Detect which cell encompasses the target text, then output its [X, Y] center coordinate. 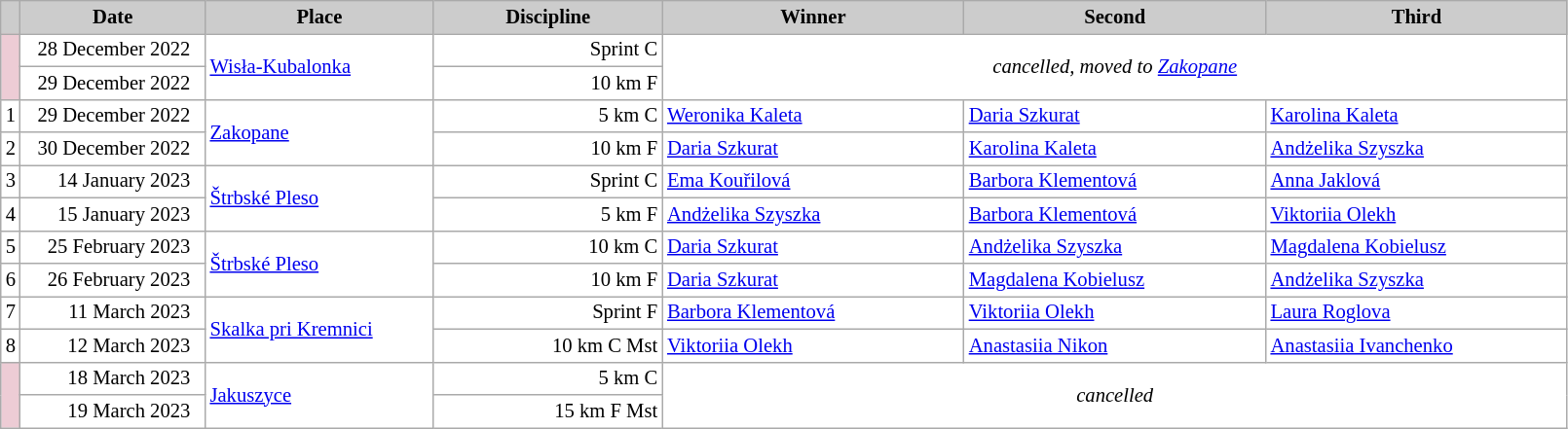
Second [1115, 17]
Laura Roglova [1417, 312]
Skalka pri Kremnici [319, 329]
19 March 2023 [113, 411]
5 [11, 247]
Anna Jaklová [1417, 181]
5 km F [547, 214]
cancelled, moved to Zakopane [1114, 66]
6 [11, 279]
7 [11, 312]
cancelled [1114, 395]
12 March 2023 [113, 345]
30 December 2022 [113, 149]
25 February 2023 [113, 247]
1 [11, 116]
Discipline [547, 17]
4 [11, 214]
Wisła-Kubalonka [319, 66]
Date [113, 17]
18 March 2023 [113, 378]
Place [319, 17]
28 December 2022 [113, 50]
10 km C Mst [547, 345]
26 February 2023 [113, 279]
Anastasiia Nikon [1115, 345]
Anastasiia Ivanchenko [1417, 345]
11 March 2023 [113, 312]
8 [11, 345]
3 [11, 181]
2 [11, 149]
15 km F Mst [547, 411]
Third [1417, 17]
Jakuszyce [319, 395]
Ema Kouřilová [813, 181]
10 km C [547, 247]
Zakopane [319, 132]
Weronika Kaleta [813, 116]
14 January 2023 [113, 181]
Sprint F [547, 312]
15 January 2023 [113, 214]
Winner [813, 17]
